Find where the given text appears and provide that cell's center as [x, y] coordinate. 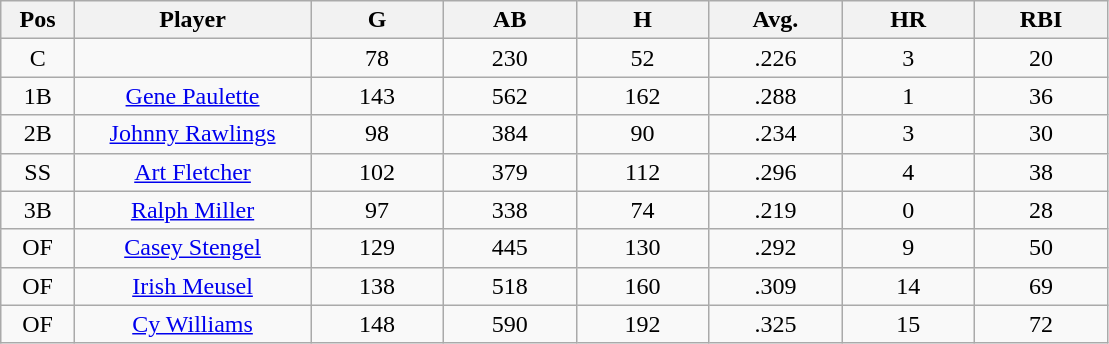
52 [642, 58]
9 [908, 248]
2B [38, 134]
.234 [776, 134]
Avg. [776, 20]
143 [378, 96]
Irish Meusel [193, 286]
.288 [776, 96]
AB [510, 20]
0 [908, 210]
102 [378, 172]
Cy Williams [193, 324]
445 [510, 248]
H [642, 20]
562 [510, 96]
15 [908, 324]
Johnny Rawlings [193, 134]
20 [1042, 58]
36 [1042, 96]
.296 [776, 172]
Gene Paulette [193, 96]
518 [510, 286]
338 [510, 210]
Art Fletcher [193, 172]
160 [642, 286]
138 [378, 286]
90 [642, 134]
30 [1042, 134]
RBI [1042, 20]
72 [1042, 324]
130 [642, 248]
Casey Stengel [193, 248]
SS [38, 172]
192 [642, 324]
C [38, 58]
74 [642, 210]
69 [1042, 286]
Pos [38, 20]
97 [378, 210]
78 [378, 58]
129 [378, 248]
50 [1042, 248]
384 [510, 134]
148 [378, 324]
162 [642, 96]
1B [38, 96]
Ralph Miller [193, 210]
.325 [776, 324]
.219 [776, 210]
G [378, 20]
.226 [776, 58]
28 [1042, 210]
4 [908, 172]
379 [510, 172]
.292 [776, 248]
Player [193, 20]
590 [510, 324]
.309 [776, 286]
112 [642, 172]
38 [1042, 172]
14 [908, 286]
3B [38, 210]
98 [378, 134]
1 [908, 96]
HR [908, 20]
230 [510, 58]
